Provide the [X, Y] coordinate of the cell's center where the given text is located.  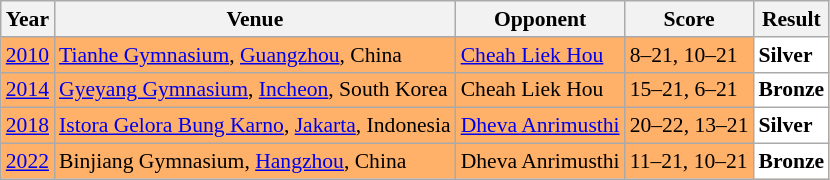
Gyeyang Gymnasium, Incheon, South Korea [255, 90]
Result [791, 19]
Year [28, 19]
15–21, 6–21 [690, 90]
2022 [28, 162]
Score [690, 19]
Venue [255, 19]
2018 [28, 126]
Istora Gelora Bung Karno, Jakarta, Indonesia [255, 126]
2010 [28, 55]
Binjiang Gymnasium, Hangzhou, China [255, 162]
Tianhe Gymnasium, Guangzhou, China [255, 55]
11–21, 10–21 [690, 162]
2014 [28, 90]
20–22, 13–21 [690, 126]
8–21, 10–21 [690, 55]
Opponent [540, 19]
